Extract the (x, y) coordinate from the center of the cell holding the provided text.  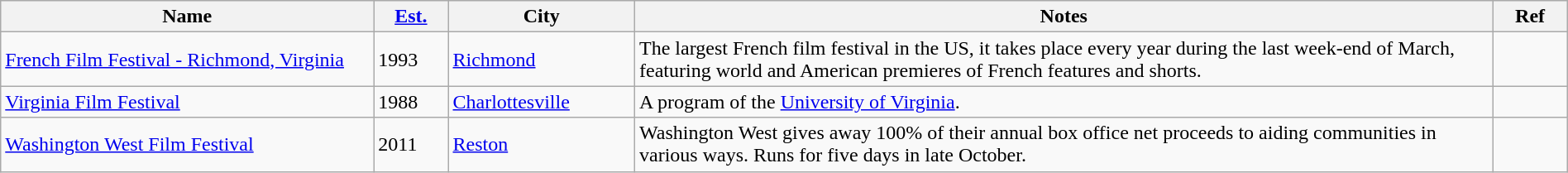
Virginia Film Festival (187, 102)
Reston (542, 144)
1993 (411, 60)
City (542, 17)
Washington West gives away 100% of their annual box office net proceeds to aiding communities in various ways. Runs for five days in late October. (1064, 144)
French Film Festival - Richmond, Virginia (187, 60)
2011 (411, 144)
Charlottesville (542, 102)
Est. (411, 17)
Washington West Film Festival (187, 144)
1988 (411, 102)
Name (187, 17)
Ref (1530, 17)
A program of the University of Virginia. (1064, 102)
Notes (1064, 17)
Richmond (542, 60)
